Search for the cell housing the specified text and yield its (x, y) center coordinate. 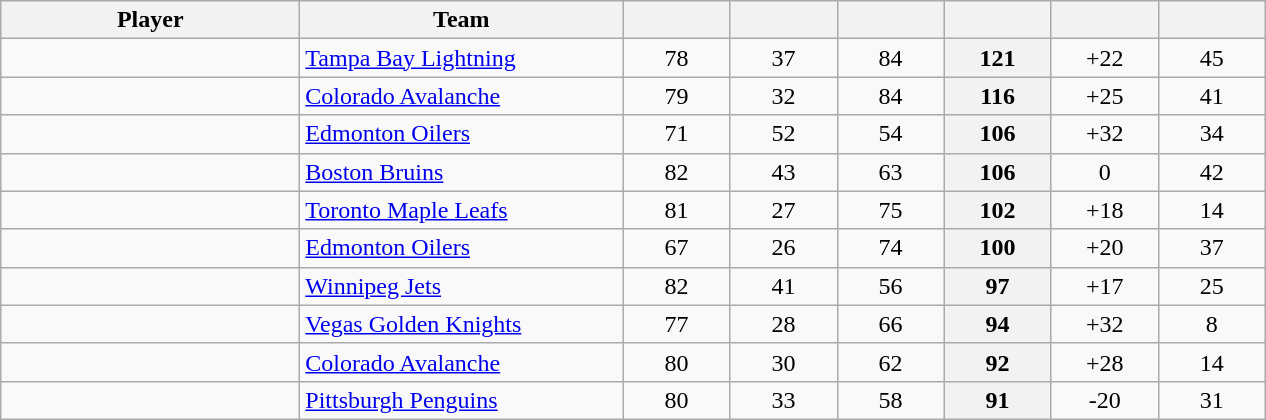
+22 (1104, 58)
34 (1212, 134)
54 (890, 134)
Pittsburgh Penguins (462, 400)
+28 (1104, 362)
26 (784, 248)
58 (890, 400)
+25 (1104, 96)
74 (890, 248)
45 (1212, 58)
71 (676, 134)
67 (676, 248)
91 (998, 400)
28 (784, 324)
77 (676, 324)
0 (1104, 172)
Vegas Golden Knights (462, 324)
42 (1212, 172)
81 (676, 210)
31 (1212, 400)
79 (676, 96)
78 (676, 58)
27 (784, 210)
116 (998, 96)
-20 (1104, 400)
Boston Bruins (462, 172)
33 (784, 400)
32 (784, 96)
+18 (1104, 210)
100 (998, 248)
121 (998, 58)
56 (890, 286)
52 (784, 134)
8 (1212, 324)
Winnipeg Jets (462, 286)
63 (890, 172)
25 (1212, 286)
66 (890, 324)
43 (784, 172)
30 (784, 362)
92 (998, 362)
Team (462, 20)
94 (998, 324)
62 (890, 362)
Tampa Bay Lightning (462, 58)
75 (890, 210)
Toronto Maple Leafs (462, 210)
+17 (1104, 286)
+20 (1104, 248)
102 (998, 210)
97 (998, 286)
Player (150, 20)
